Pinpoint the cell where the given text exists, returning its (X, Y) midpoint coordinate. 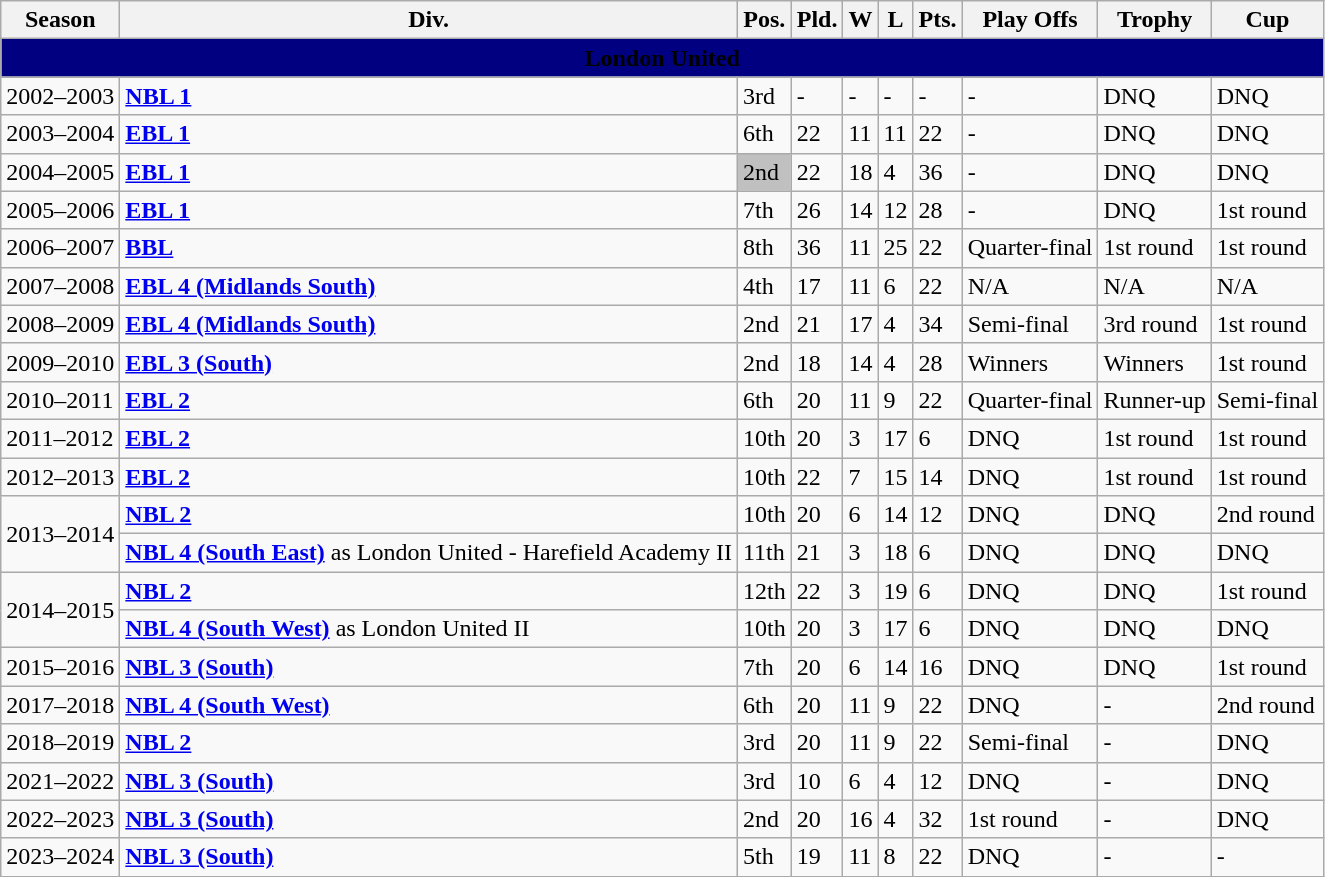
NBL 1 (429, 96)
W (860, 20)
2022–2023 (60, 819)
4th (764, 286)
8th (764, 248)
2002–2003 (60, 96)
L (896, 20)
2007–2008 (60, 286)
2009–2010 (60, 362)
8 (896, 857)
EBL 3 (South) (429, 362)
34 (938, 324)
Pld. (817, 20)
2013–2014 (60, 534)
2021–2022 (60, 781)
Runner-up (1154, 400)
2004–2005 (60, 172)
2017–2018 (60, 705)
Div. (429, 20)
Play Offs (1030, 20)
Pts. (938, 20)
32 (938, 819)
25 (896, 248)
2023–2024 (60, 857)
2012–2013 (60, 477)
Season (60, 20)
12th (764, 591)
26 (817, 210)
2014–2015 (60, 610)
2015–2016 (60, 667)
7 (860, 477)
2006–2007 (60, 248)
2008–2009 (60, 324)
BBL (429, 248)
NBL 4 (South East) as London United - Harefield Academy II (429, 553)
2018–2019 (60, 743)
NBL 4 (South West) (429, 705)
2005–2006 (60, 210)
2011–2012 (60, 438)
Pos. (764, 20)
5th (764, 857)
NBL 4 (South West) as London United II (429, 629)
London United (662, 58)
Cup (1267, 20)
Trophy (1154, 20)
2003–2004 (60, 134)
15 (896, 477)
3rd round (1154, 324)
11th (764, 553)
2010–2011 (60, 400)
10 (817, 781)
